Extract the (x, y) coordinate from the center of the cell holding the provided text.  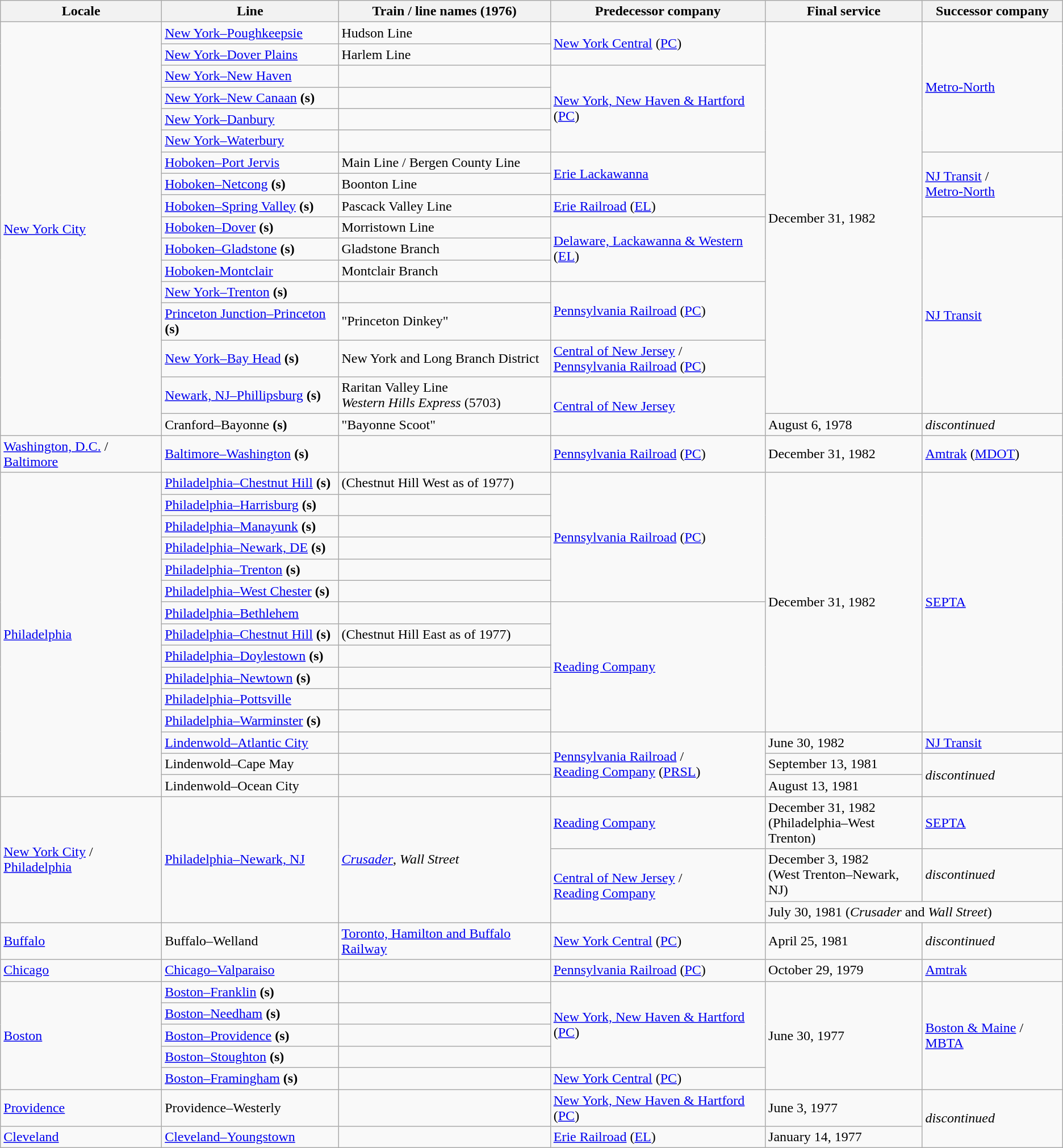
New York–Danbury (250, 119)
"Bayonne Scoot" (444, 425)
Successor company (993, 11)
New York–New Canaan (s) (250, 98)
September 13, 1981 (844, 764)
Boston–Franklin (s) (250, 992)
August 13, 1981 (844, 786)
July 30, 1981 (Crusader and Wall Street) (914, 912)
Locale (81, 11)
Hoboken–Spring Valley (s) (250, 206)
Lindenwold–Atlantic City (250, 743)
Philadelphia–Bethlehem (250, 613)
June 3, 1977 (844, 1107)
Providence (81, 1107)
(Chestnut Hill West as of 1977) (444, 483)
New York–Poughkeepsie (250, 33)
New York–Dover Plains (250, 55)
Boston–Needham (s) (250, 1013)
Philadelphia–Manayunk (s) (250, 526)
Philadelphia–Newtown (s) (250, 677)
New York City / Philadelphia (81, 860)
Gladstone Branch (444, 249)
New York–Waterbury (250, 141)
Philadelphia–Trenton (s) (250, 569)
Predecessor company (658, 11)
June 30, 1982 (844, 743)
Cranford–Bayonne (s) (250, 425)
Hoboken–Port Jervis (250, 162)
Philadelphia–Warminster (s) (250, 721)
Washington, D.C. / Baltimore (81, 454)
Crusader, Wall Street (444, 860)
Raritan Valley LineWestern Hills Express (5703) (444, 395)
Baltimore–Washington (s) (250, 454)
Princeton Junction–Princeton (s) (250, 321)
Boston–Stoughton (s) (250, 1057)
Erie Lackawanna (658, 173)
New York and Long Branch District (444, 359)
Boston–Providence (s) (250, 1035)
Lindenwold–Cape May (250, 764)
Train / line names (1976) (444, 11)
Toronto, Hamilton and Buffalo Railway (444, 941)
Philadelphia (81, 635)
New York–New Haven (250, 76)
Chicago (81, 970)
Central of New Jersey (658, 407)
Philadelphia–West Chester (s) (250, 591)
Boston–Framingham (s) (250, 1078)
Delaware, Lackawanna & Western (EL) (658, 249)
Boston (81, 1035)
Hoboken–Netcong (s) (250, 184)
Hoboken–Dover (s) (250, 227)
Amtrak (MDOT) (993, 454)
Hoboken–Gladstone (s) (250, 249)
Boston & Maine / MBTA (993, 1035)
Philadelphia–Newark, DE (s) (250, 548)
June 30, 1977 (844, 1035)
"Princeton Dinkey" (444, 321)
Buffalo (81, 941)
Main Line / Bergen County Line (444, 162)
December 3, 1982(West Trenton–Newark, NJ) (844, 875)
New York City (81, 229)
August 6, 1978 (844, 425)
April 25, 1981 (844, 941)
October 29, 1979 (844, 970)
December 31, 1982(Philadelphia–West Trenton) (844, 823)
Philadelphia–Harrisburg (s) (250, 505)
New York–Bay Head (s) (250, 359)
Hudson Line (444, 33)
New York–Trenton (s) (250, 292)
Providence–Westerly (250, 1107)
Boonton Line (444, 184)
Cleveland (81, 1137)
Harlem Line (444, 55)
NJ Transit /Metro-North (993, 184)
Pennsylvania Railroad /Reading Company (PRSL) (658, 764)
Buffalo–Welland (250, 941)
Newark, NJ–Phillipsburg (s) (250, 395)
(Chestnut Hill East as of 1977) (444, 634)
Morristown Line (444, 227)
Philadelphia–Newark, NJ (250, 860)
Final service (844, 11)
Central of New Jersey /Pennsylvania Railroad (PC) (658, 359)
Philadelphia–Doylestown (s) (250, 656)
Cleveland–Youngstown (250, 1137)
Hoboken-Montclair (250, 271)
Pascack Valley Line (444, 206)
Philadelphia–Pottsville (250, 699)
Chicago–Valparaiso (250, 970)
Amtrak (993, 970)
Metro-North (993, 87)
Central of New Jersey /Reading Company (658, 886)
Montclair Branch (444, 271)
Lindenwold–Ocean City (250, 786)
January 14, 1977 (844, 1137)
Line (250, 11)
